Scan for the cell matching the given text and deliver its [x, y] coordinate at center. 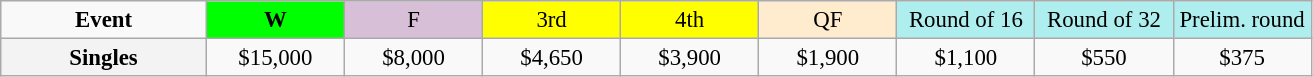
$3,900 [690, 58]
Round of 16 [966, 20]
$4,650 [552, 58]
Event [104, 20]
QF [828, 20]
3rd [552, 20]
$1,900 [828, 58]
$8,000 [413, 58]
Round of 32 [1104, 20]
F [413, 20]
W [275, 20]
Prelim. round [1242, 20]
$375 [1242, 58]
$550 [1104, 58]
Singles [104, 58]
4th [690, 20]
$15,000 [275, 58]
$1,100 [966, 58]
